Capture the cell that displays the provided text and extract its [x, y] central coordinate. 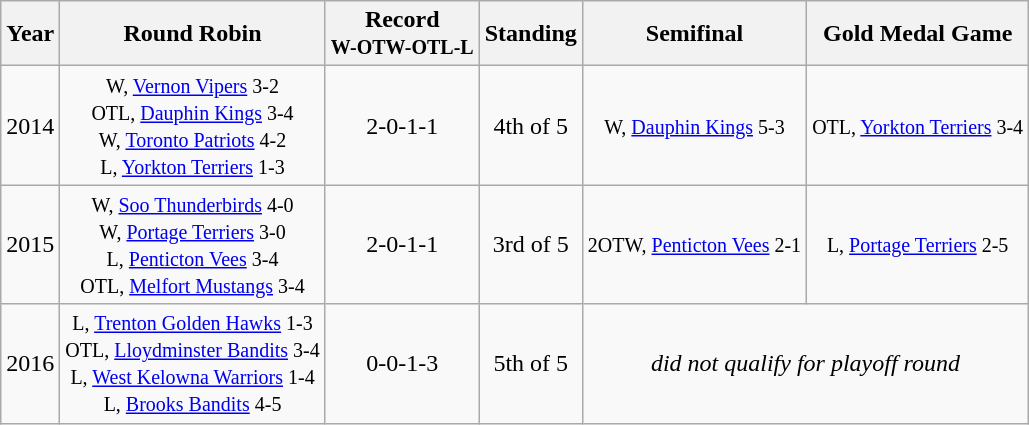
Gold Medal Game [918, 34]
OTL, Yorkton Terriers 3-4 [918, 126]
L, Trenton Golden Hawks 1-3OTL, Lloydminster Bandits 3-4L, West Kelowna Warriors 1-4L, Brooks Bandits 4-5 [192, 364]
did not qualify for playoff round [805, 364]
W, Dauphin Kings 5-3 [694, 126]
Year [30, 34]
L, Portage Terriers 2-5 [918, 244]
2016 [30, 364]
4th of 5 [530, 126]
Standing [530, 34]
3rd of 5 [530, 244]
RecordW-OTW-OTL-L [402, 34]
2015 [30, 244]
2014 [30, 126]
5th of 5 [530, 364]
W, Vernon Vipers 3-2OTL, Dauphin Kings 3-4W, Toronto Patriots 4-2L, Yorkton Terriers 1-3 [192, 126]
Round Robin [192, 34]
0-0-1-3 [402, 364]
W, Soo Thunderbirds 4-0W, Portage Terriers 3-0L, Penticton Vees 3-4OTL, Melfort Mustangs 3-4 [192, 244]
2OTW, Penticton Vees 2-1 [694, 244]
Semifinal [694, 34]
